Identify which cell holds the provided text, then report its (x, y) central coordinate. 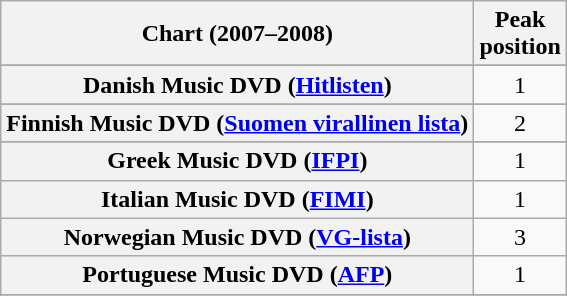
Chart (2007–2008) (238, 34)
3 (520, 237)
Peakposition (520, 34)
Greek Music DVD (IFPI) (238, 161)
Portuguese Music DVD (AFP) (238, 275)
Italian Music DVD (FIMI) (238, 199)
2 (520, 123)
Danish Music DVD (Hitlisten) (238, 85)
Finnish Music DVD (Suomen virallinen lista) (238, 123)
Norwegian Music DVD (VG-lista) (238, 237)
